Pinpoint the cell where the given text exists, returning its (x, y) midpoint coordinate. 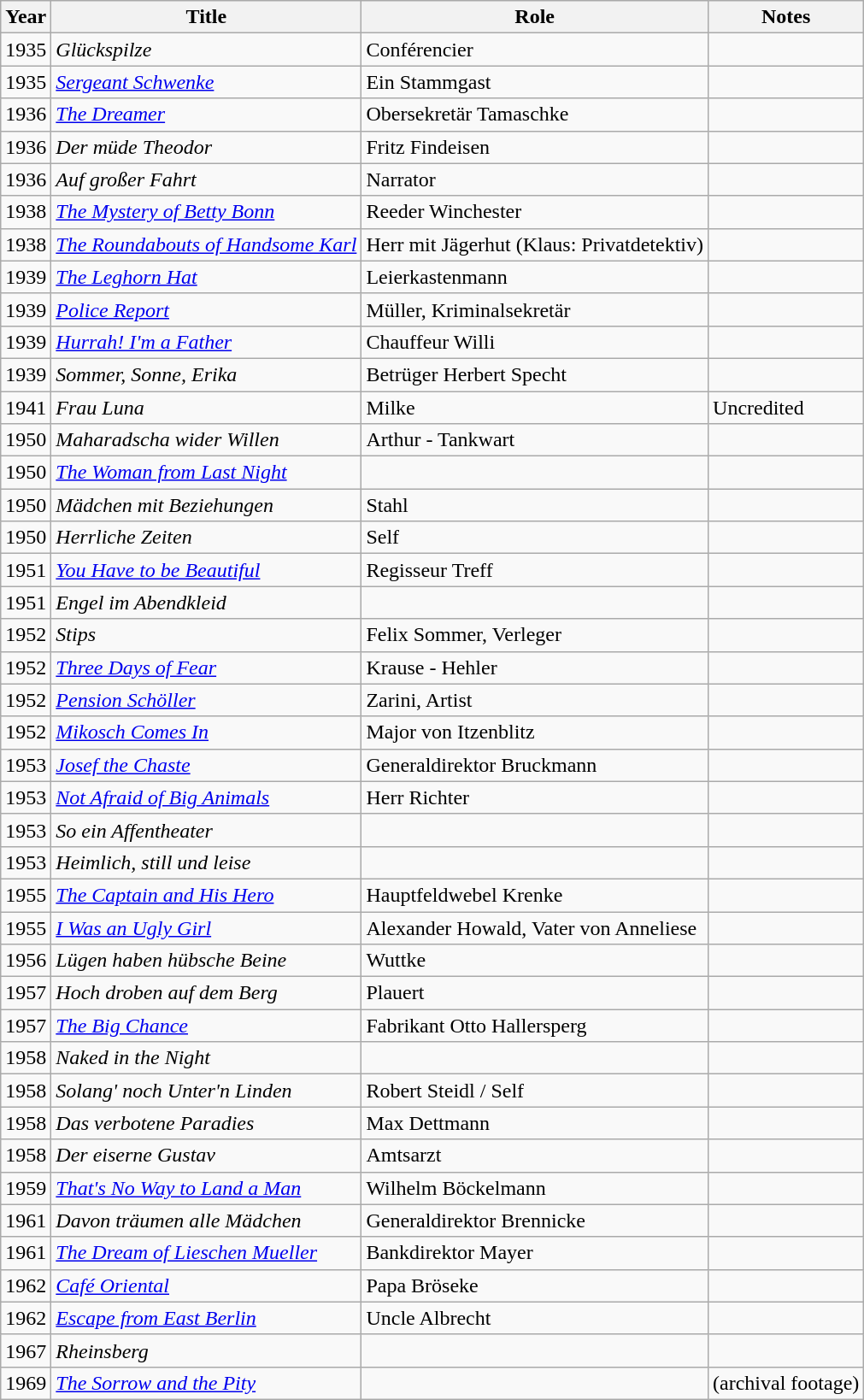
Das verbotene Paradies (207, 1123)
Auf großer Fahrt (207, 179)
Not Afraid of Big Animals (207, 797)
The Sorrow and the Pity (207, 1383)
Chauffeur Willi (535, 342)
Sommer, Sonne, Erika (207, 374)
That's No Way to Land a Man (207, 1188)
Hurrah! I'm a Father (207, 342)
Alexander Howald, Vater von Anneliese (535, 927)
Krause - Hehler (535, 668)
Escape from East Berlin (207, 1318)
Müller, Kriminalsekretär (535, 309)
Milke (535, 408)
Conférencier (535, 50)
Role (535, 17)
Arthur - Tankwart (535, 440)
Mädchen mit Beziehungen (207, 505)
Rheinsberg (207, 1350)
(archival footage) (786, 1383)
Bankdirektor Mayer (535, 1253)
The Dreamer (207, 115)
Fritz Findeisen (535, 147)
Engel im Abendkleid (207, 603)
The Leghorn Hat (207, 277)
You Have to be Beautiful (207, 570)
Reeder Winchester (535, 212)
1969 (26, 1383)
Herrliche Zeiten (207, 538)
Narrator (535, 179)
Obersekretär Tamaschke (535, 115)
I Was an Ugly Girl (207, 927)
So ein Affentheater (207, 830)
Zarini, Artist (535, 700)
Davon träumen alle Mädchen (207, 1221)
Stips (207, 635)
Café Oriental (207, 1285)
Maharadscha wider Willen (207, 440)
Year (26, 17)
Title (207, 17)
Self (535, 538)
Mikosch Comes In (207, 732)
Generaldirektor Brennicke (535, 1221)
Der eiserne Gustav (207, 1156)
Hauptfeldwebel Krenke (535, 895)
Josef the Chaste (207, 765)
Frau Luna (207, 408)
Plauert (535, 993)
Generaldirektor Bruckmann (535, 765)
Herr mit Jägerhut (Klaus: Privatdetektiv) (535, 244)
Hoch droben auf dem Berg (207, 993)
The Woman from Last Night (207, 473)
Ein Stammgast (535, 82)
Wuttke (535, 961)
Major von Itzenblitz (535, 732)
Leierkastenmann (535, 277)
Papa Bröseke (535, 1285)
Max Dettmann (535, 1123)
The Mystery of Betty Bonn (207, 212)
Police Report (207, 309)
The Captain and His Hero (207, 895)
The Big Chance (207, 1026)
1967 (26, 1350)
Regisseur Treff (535, 570)
Heimlich, still und leise (207, 862)
Fabrikant Otto Hallersperg (535, 1026)
Wilhelm Böckelmann (535, 1188)
Uncredited (786, 408)
Uncle Albrecht (535, 1318)
The Roundabouts of Handsome Karl (207, 244)
Lügen haben hübsche Beine (207, 961)
Amtsarzt (535, 1156)
1959 (26, 1188)
Notes (786, 17)
Robert Steidl / Self (535, 1091)
Felix Sommer, Verleger (535, 635)
1941 (26, 408)
Der müde Theodor (207, 147)
Naked in the Night (207, 1058)
Three Days of Fear (207, 668)
Stahl (535, 505)
Betrüger Herbert Specht (535, 374)
1956 (26, 961)
Solang' noch Unter'n Linden (207, 1091)
The Dream of Lieschen Mueller (207, 1253)
Herr Richter (535, 797)
Glückspilze (207, 50)
Sergeant Schwenke (207, 82)
Pension Schöller (207, 700)
